Scan for the cell matching the given text and deliver its [x, y] coordinate at center. 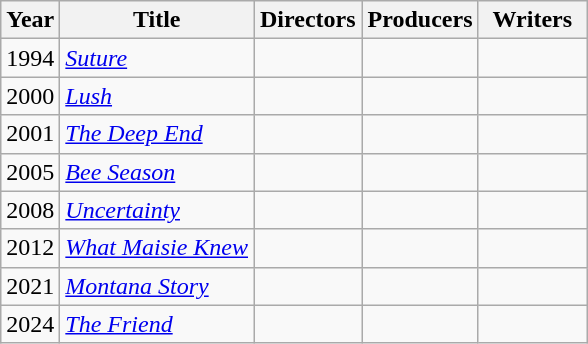
Bee Season [157, 172]
Writers [532, 20]
The Deep End [157, 134]
Title [157, 20]
Uncertainty [157, 210]
2008 [30, 210]
1994 [30, 58]
2005 [30, 172]
2001 [30, 134]
Lush [157, 96]
Producers [420, 20]
Directors [308, 20]
Suture [157, 58]
2021 [30, 286]
What Maisie Knew [157, 248]
Montana Story [157, 286]
Year [30, 20]
The Friend [157, 324]
2000 [30, 96]
2012 [30, 248]
2024 [30, 324]
